Find where the given text appears and provide that cell's center as (x, y) coordinate. 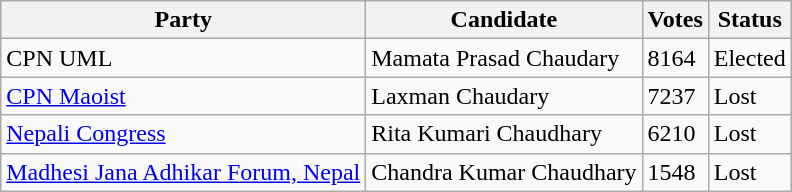
Chandra Kumar Chaudhary (504, 172)
Votes (675, 20)
Nepali Congress (184, 134)
7237 (675, 96)
Mamata Prasad Chaudary (504, 58)
Elected (750, 58)
8164 (675, 58)
CPN UML (184, 58)
Status (750, 20)
Madhesi Jana Adhikar Forum, Nepal (184, 172)
CPN Maoist (184, 96)
Laxman Chaudary (504, 96)
Rita Kumari Chaudhary (504, 134)
Candidate (504, 20)
1548 (675, 172)
6210 (675, 134)
Party (184, 20)
